Provide the (x, y) coordinate of the cell's center where the given text is located.  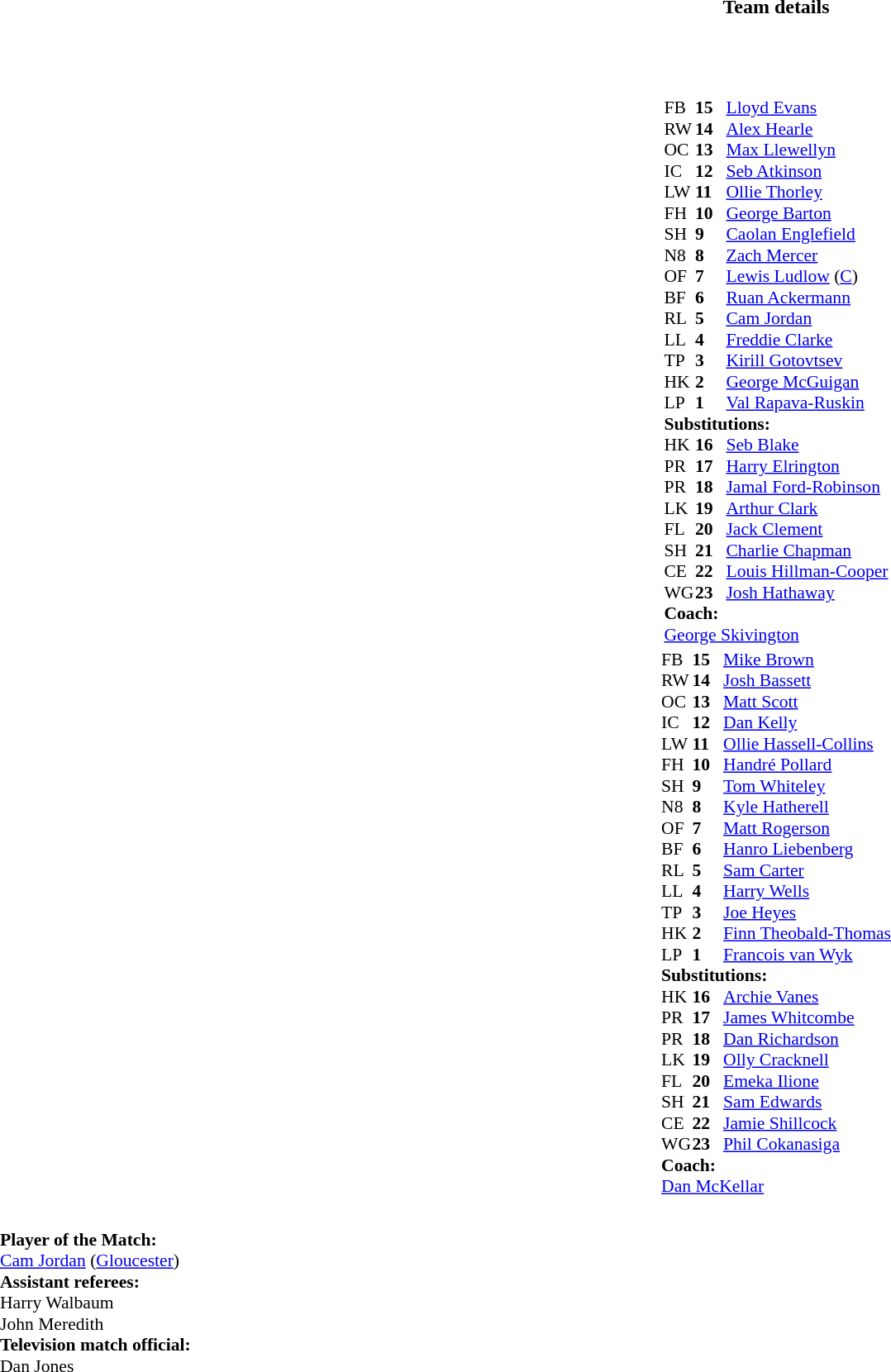
Phil Cokanasiga (807, 1144)
George Barton (807, 213)
Sam Edwards (807, 1102)
Max Llewellyn (807, 150)
George Skivington (775, 635)
Emeka Ilione (807, 1081)
Sam Carter (807, 870)
Ollie Hassell-Collins (807, 744)
Ruan Ackermann (807, 298)
Tom Whiteley (807, 786)
Joe Heyes (807, 912)
Charlie Chapman (807, 550)
Seb Atkinson (807, 171)
Lloyd Evans (807, 107)
Harry Elrington (807, 466)
Hanro Liebenberg (807, 849)
Josh Bassett (807, 680)
Finn Theobald-Thomas (807, 933)
Kirill Gotovtsev (807, 360)
Lewis Ludlow (C) (807, 276)
Matt Scott (807, 702)
Cam Jordan (807, 318)
Matt Rogerson (807, 828)
Josh Hathaway (807, 593)
Olly Cracknell (807, 1060)
Francois van Wyk (807, 955)
Harry Wells (807, 891)
Jamie Shillcock (807, 1123)
George McGuigan (807, 382)
Alex Hearle (807, 129)
Seb Blake (807, 445)
Dan McKellar (776, 1186)
Ollie Thorley (807, 192)
Dan Kelly (807, 722)
Dan Richardson (807, 1039)
Archie Vanes (807, 997)
James Whitcombe (807, 1017)
Louis Hillman-Cooper (807, 571)
Handré Pollard (807, 765)
Jamal Ford-Robinson (807, 487)
Mike Brown (807, 660)
Arthur Clark (807, 508)
Caolan Englefield (807, 234)
Val Rapava-Ruskin (807, 403)
Zach Mercer (807, 255)
Kyle Hatherell (807, 807)
Jack Clement (807, 529)
Freddie Clarke (807, 340)
